Find where the given text appears and provide that cell's center as [X, Y] coordinate. 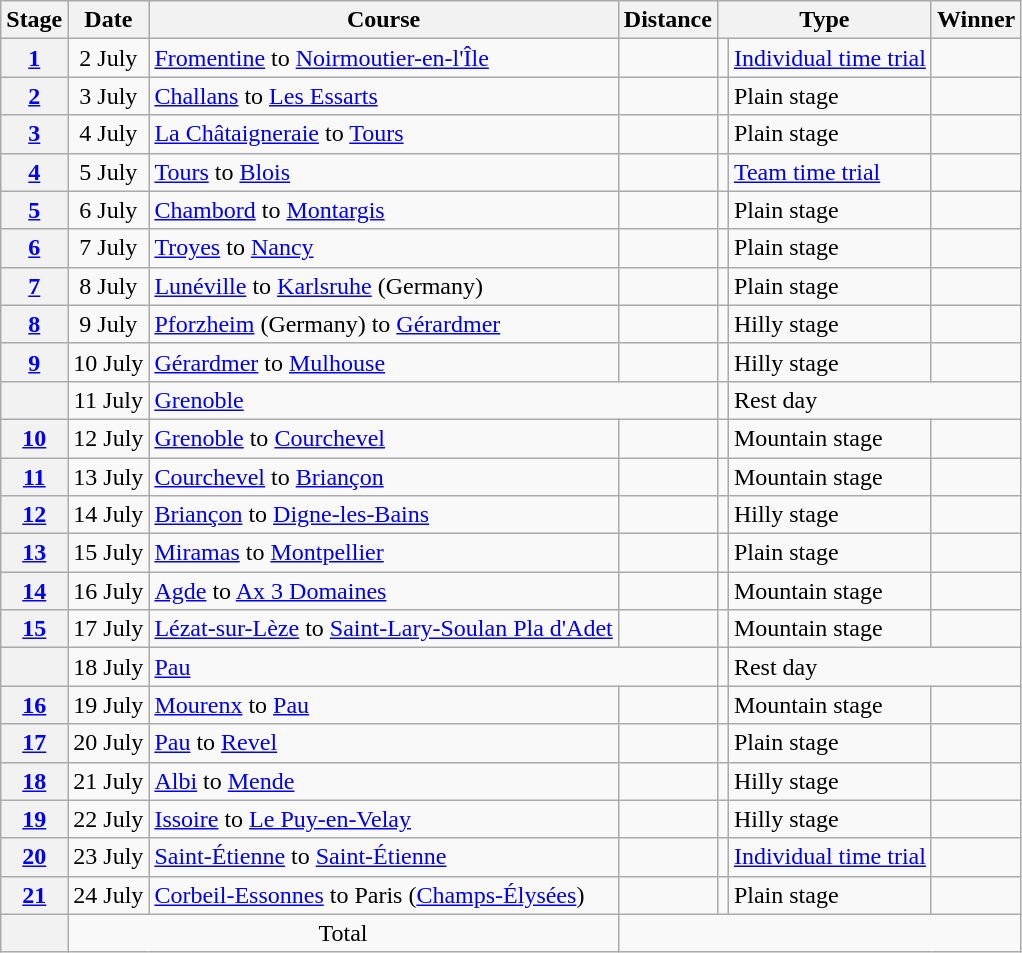
11 [34, 477]
24 July [108, 895]
12 [34, 515]
15 [34, 629]
21 [34, 895]
14 [34, 591]
2 [34, 96]
La Châtaigneraie to Tours [384, 134]
2 July [108, 58]
17 July [108, 629]
6 [34, 248]
9 July [108, 324]
21 July [108, 781]
Tours to Blois [384, 172]
Course [384, 20]
20 [34, 857]
Lézat-sur-Lèze to Saint-Lary-Soulan Pla d'Adet [384, 629]
Lunéville to Karlsruhe (Germany) [384, 286]
Saint-Étienne to Saint-Étienne [384, 857]
Briançon to Digne-les-Bains [384, 515]
Troyes to Nancy [384, 248]
23 July [108, 857]
Albi to Mende [384, 781]
7 July [108, 248]
3 July [108, 96]
15 July [108, 553]
1 [34, 58]
8 July [108, 286]
9 [34, 362]
Pau [433, 667]
Grenoble to Courchevel [384, 438]
6 July [108, 210]
13 [34, 553]
Miramas to Montpellier [384, 553]
Chambord to Montargis [384, 210]
Mourenx to Pau [384, 705]
18 [34, 781]
4 [34, 172]
17 [34, 743]
Total [343, 933]
12 July [108, 438]
Distance [668, 20]
13 July [108, 477]
Issoire to Le Puy-en-Velay [384, 819]
Fromentine to Noirmoutier-en-l'Île [384, 58]
8 [34, 324]
5 [34, 210]
18 July [108, 667]
5 July [108, 172]
14 July [108, 515]
Winner [976, 20]
16 [34, 705]
22 July [108, 819]
Pau to Revel [384, 743]
Challans to Les Essarts [384, 96]
Courchevel to Briançon [384, 477]
16 July [108, 591]
7 [34, 286]
Agde to Ax 3 Domaines [384, 591]
Grenoble [433, 400]
Corbeil-Essonnes to Paris (Champs-Élysées) [384, 895]
19 July [108, 705]
Gérardmer to Mulhouse [384, 362]
Stage [34, 20]
Type [824, 20]
11 July [108, 400]
20 July [108, 743]
Pforzheim (Germany) to Gérardmer [384, 324]
10 July [108, 362]
Team time trial [830, 172]
4 July [108, 134]
Date [108, 20]
19 [34, 819]
10 [34, 438]
3 [34, 134]
